Provide the [X, Y] coordinate of the cell's center where the given text is located.  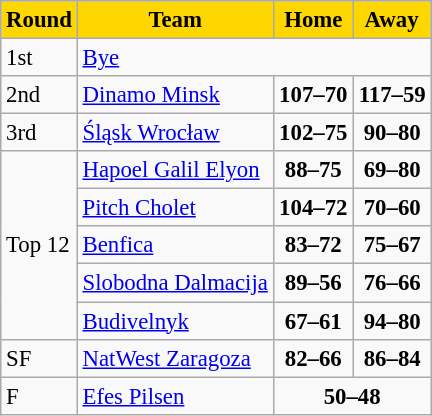
76–66 [392, 283]
NatWest Zaragoza [175, 358]
SF [39, 358]
Budivelnyk [175, 321]
75–67 [392, 245]
Away [392, 20]
69–80 [392, 170]
F [39, 396]
70–60 [392, 208]
Team [175, 20]
Hapoel Galil Elyon [175, 170]
Pitch Cholet [175, 208]
82–66 [313, 358]
Slobodna Dalmacija [175, 283]
Top 12 [39, 245]
Home [313, 20]
Śląsk Wrocław [175, 133]
Round [39, 20]
3rd [39, 133]
86–84 [392, 358]
1st [39, 58]
94–80 [392, 321]
88–75 [313, 170]
Efes Pilsen [175, 396]
104–72 [313, 208]
Dinamo Minsk [175, 95]
90–80 [392, 133]
Benfica [175, 245]
83–72 [313, 245]
Bye [254, 58]
107–70 [313, 95]
67–61 [313, 321]
2nd [39, 95]
89–56 [313, 283]
102–75 [313, 133]
50–48 [352, 396]
117–59 [392, 95]
